Find where the given text appears and provide that cell's center as (x, y) coordinate. 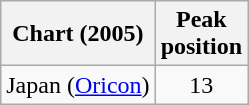
13 (201, 85)
Japan (Oricon) (78, 85)
Peakposition (201, 34)
Chart (2005) (78, 34)
